Locate the cell with the specified text and output its [X, Y] center coordinate. 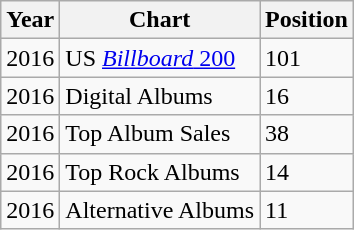
11 [307, 210]
16 [307, 96]
14 [307, 172]
Chart [160, 20]
101 [307, 58]
38 [307, 134]
Top Album Sales [160, 134]
Alternative Albums [160, 210]
Top Rock Albums [160, 172]
Position [307, 20]
Year [30, 20]
Digital Albums [160, 96]
US Billboard 200 [160, 58]
